Capture the cell that displays the provided text and extract its (X, Y) central coordinate. 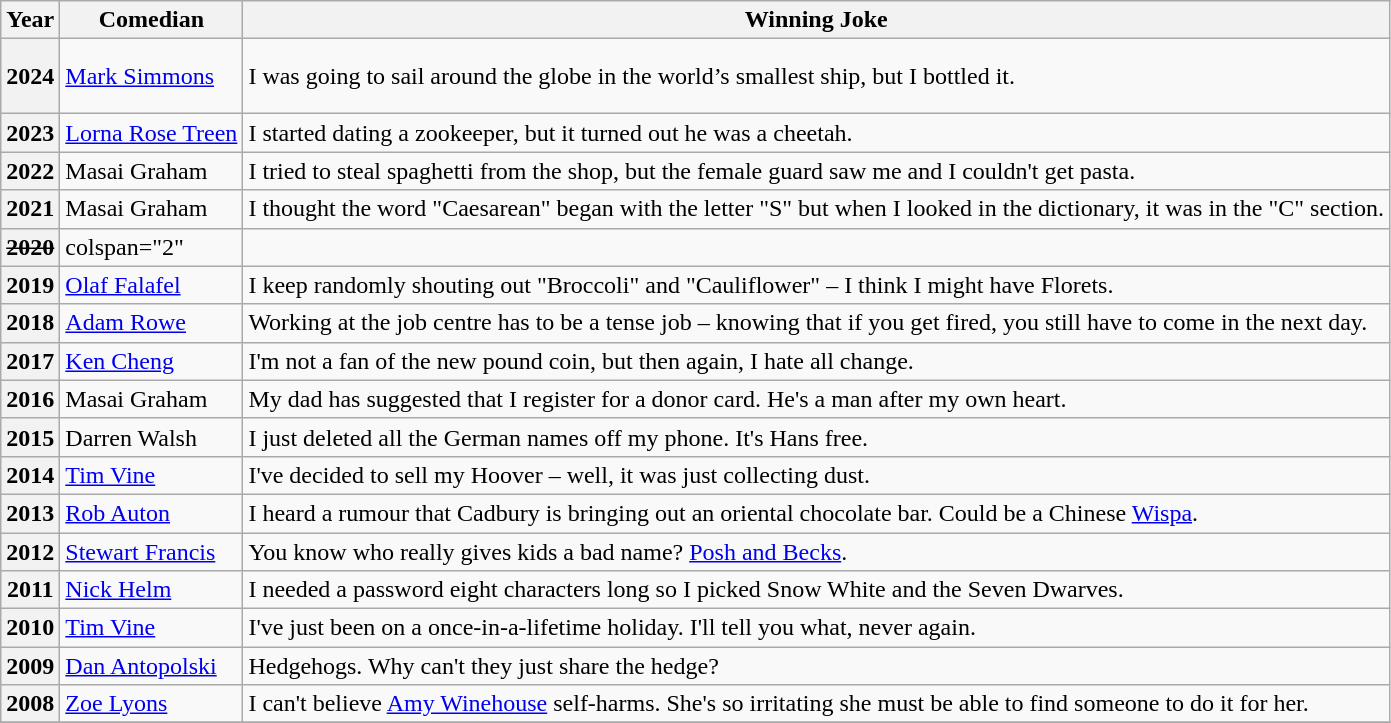
Year (30, 20)
Nick Helm (152, 590)
Lorna Rose Treen (152, 133)
2008 (30, 704)
I've decided to sell my Hoover – well, it was just collecting dust. (816, 475)
2018 (30, 323)
Stewart Francis (152, 551)
I was going to sail around the globe in the world’s smallest ship, but I bottled it. (816, 76)
Rob Auton (152, 513)
Olaf Falafel (152, 285)
Adam Rowe (152, 323)
Winning Joke (816, 20)
2022 (30, 171)
You know who really gives kids a bad name? Posh and Becks. (816, 551)
I can't believe Amy Winehouse self-harms. She's so irritating she must be able to find someone to do it for her. (816, 704)
2014 (30, 475)
I started dating a zookeeper, but it turned out he was a cheetah. (816, 133)
I tried to steal spaghetti from the shop, but the female guard saw me and I couldn't get pasta. (816, 171)
Comedian (152, 20)
I needed a password eight characters long so I picked Snow White and the Seven Dwarves. (816, 590)
I'm not a fan of the new pound coin, but then again, I hate all change. (816, 361)
My dad has suggested that I register for a donor card. He's a man after my own heart. (816, 399)
2020 (30, 247)
Ken Cheng (152, 361)
I've just been on a once-in-a-lifetime holiday. I'll tell you what, never again. (816, 628)
colspan="2" (152, 247)
2012 (30, 551)
Mark Simmons (152, 76)
2023 (30, 133)
Working at the job centre has to be a tense job – knowing that if you get fired, you still have to come in the next day. (816, 323)
I thought the word "Caesarean" began with the letter "S" but when I looked in the dictionary, it was in the "C" section. (816, 209)
2016 (30, 399)
I keep randomly shouting out "Broccoli" and "Cauliflower" – I think I might have Florets. (816, 285)
2009 (30, 666)
2013 (30, 513)
Hedgehogs. Why can't they just share the hedge? (816, 666)
I heard a rumour that Cadbury is bringing out an oriental chocolate bar. Could be a Chinese Wispa. (816, 513)
2011 (30, 590)
2021 (30, 209)
2024 (30, 76)
2015 (30, 437)
2019 (30, 285)
2010 (30, 628)
Dan Antopolski (152, 666)
2017 (30, 361)
I just deleted all the German names off my phone. It's Hans free. (816, 437)
Zoe Lyons (152, 704)
Darren Walsh (152, 437)
